Locate the cell with the specified text and output its [x, y] center coordinate. 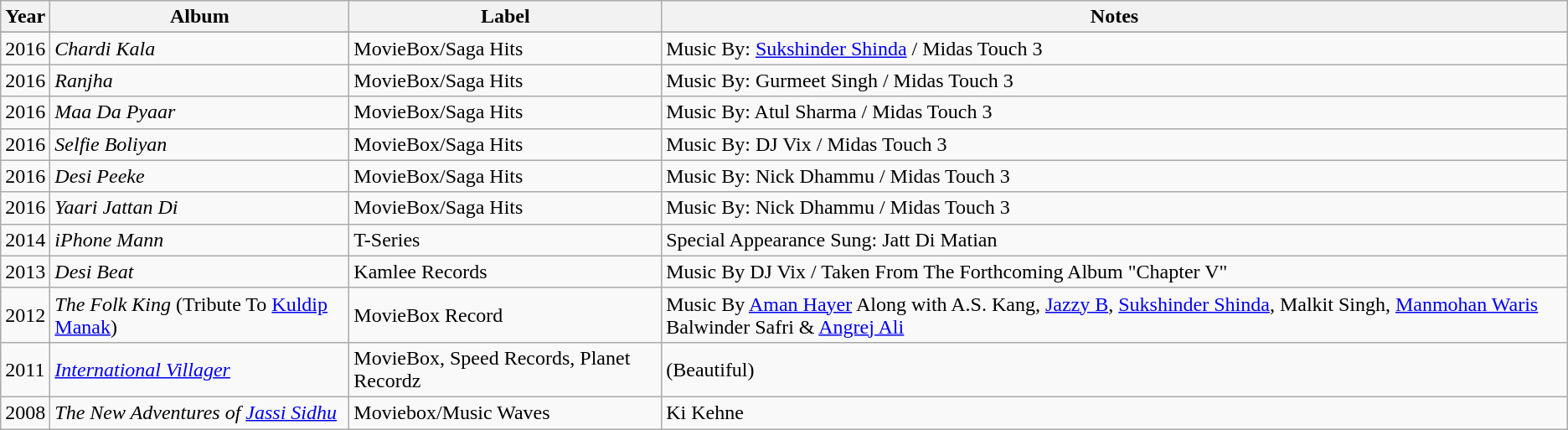
The Folk King (Tribute To Kuldip Manak) [199, 315]
Special Appearance Sung: Jatt Di Matian [1115, 240]
MovieBox, Speed Records, Planet Recordz [506, 369]
Music By: Sukshinder Shinda / Midas Touch 3 [1115, 49]
Moviebox/Music Waves [506, 412]
T-Series [506, 240]
Kamlee Records [506, 272]
Music By: Gurmeet Singh / Midas Touch 3 [1115, 80]
2014 [25, 240]
Album [199, 17]
Label [506, 17]
Music By DJ Vix / Taken From The Forthcoming Album "Chapter V" [1115, 272]
(Beautiful) [1115, 369]
Year [25, 17]
2008 [25, 412]
Ranjha [199, 80]
Maa Da Pyaar [199, 112]
iPhone Mann [199, 240]
Music By: Atul Sharma / Midas Touch 3 [1115, 112]
2012 [25, 315]
Yaari Jattan Di [199, 208]
The New Adventures of Jassi Sidhu [199, 412]
Ki Kehne [1115, 412]
Selfie Boliyan [199, 144]
International Villager [199, 369]
Music By Aman Hayer Along with A.S. Kang, Jazzy B, Sukshinder Shinda, Malkit Singh, Manmohan Waris Balwinder Safri & Angrej Ali [1115, 315]
Desi Beat [199, 272]
2013 [25, 272]
Chardi Kala [199, 49]
Notes [1115, 17]
2011 [25, 369]
MovieBox Record [506, 315]
Music By: DJ Vix / Midas Touch 3 [1115, 144]
Desi Peeke [199, 176]
